Detect which cell encompasses the target text, then output its (x, y) center coordinate. 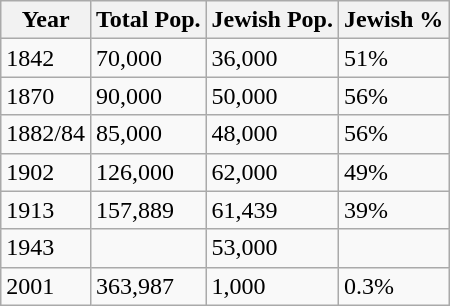
85,000 (148, 134)
49% (393, 172)
1902 (46, 172)
53,000 (272, 248)
1842 (46, 58)
48,000 (272, 134)
Year (46, 20)
1882/84 (46, 134)
Jewish % (393, 20)
0.3% (393, 286)
1913 (46, 210)
1943 (46, 248)
2001 (46, 286)
157,889 (148, 210)
Jewish Pop. (272, 20)
70,000 (148, 58)
1870 (46, 96)
90,000 (148, 96)
Total Pop. (148, 20)
62,000 (272, 172)
1,000 (272, 286)
51% (393, 58)
50,000 (272, 96)
363,987 (148, 286)
126,000 (148, 172)
61,439 (272, 210)
39% (393, 210)
36,000 (272, 58)
